Provide the [X, Y] coordinate of the cell's center where the given text is located.  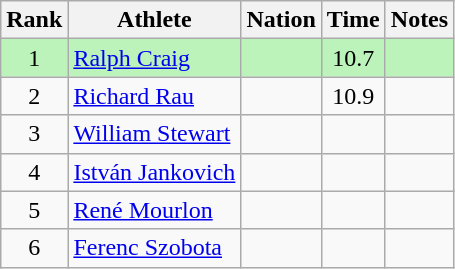
2 [34, 96]
10.9 [353, 96]
Ralph Craig [154, 58]
Notes [419, 20]
Richard Rau [154, 96]
René Mourlon [154, 210]
István Jankovich [154, 172]
1 [34, 58]
Time [353, 20]
4 [34, 172]
3 [34, 134]
5 [34, 210]
10.7 [353, 58]
6 [34, 248]
Nation [281, 20]
Athlete [154, 20]
Ferenc Szobota [154, 248]
Rank [34, 20]
William Stewart [154, 134]
